Capture the cell that displays the provided text and extract its (x, y) central coordinate. 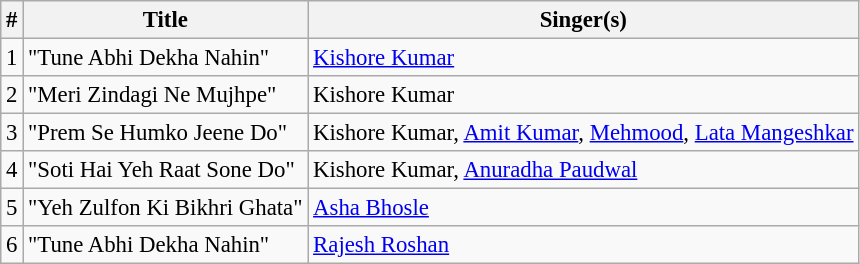
Kishore Kumar, Amit Kumar, Mehmood, Lata Mangeshkar (584, 133)
# (12, 20)
"Prem Se Humko Jeene Do" (166, 133)
Asha Bhosle (584, 208)
2 (12, 95)
"Yeh Zulfon Ki Bikhri Ghata" (166, 208)
1 (12, 58)
3 (12, 133)
"Meri Zindagi Ne Mujhpe" (166, 95)
4 (12, 170)
Title (166, 20)
Kishore Kumar, Anuradha Paudwal (584, 170)
6 (12, 245)
Rajesh Roshan (584, 245)
"Soti Hai Yeh Raat Sone Do" (166, 170)
Singer(s) (584, 20)
5 (12, 208)
